Detect which cell encompasses the target text, then output its (X, Y) center coordinate. 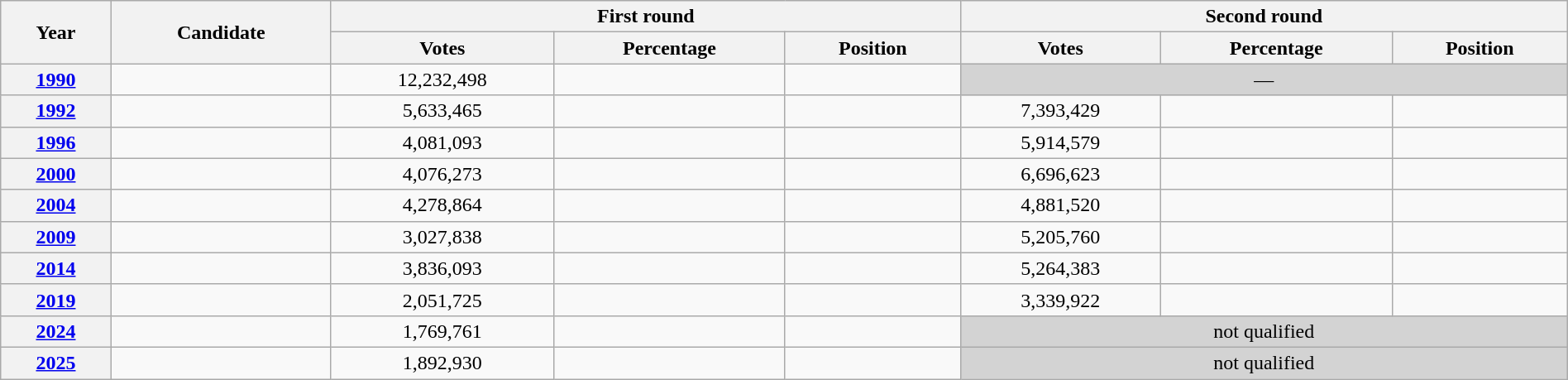
4,076,273 (442, 174)
2019 (56, 300)
3,836,093 (442, 268)
5,633,465 (442, 111)
2024 (56, 331)
5,914,579 (1060, 142)
12,232,498 (442, 79)
2,051,725 (442, 300)
1,892,930 (442, 363)
2025 (56, 363)
4,278,864 (442, 205)
First round (645, 17)
4,881,520 (1060, 205)
— (1264, 79)
1996 (56, 142)
2000 (56, 174)
1990 (56, 79)
Year (56, 32)
3,027,838 (442, 237)
1992 (56, 111)
3,339,922 (1060, 300)
Second round (1264, 17)
7,393,429 (1060, 111)
1,769,761 (442, 331)
2009 (56, 237)
6,696,623 (1060, 174)
2004 (56, 205)
2014 (56, 268)
Candidate (221, 32)
4,081,093 (442, 142)
5,205,760 (1060, 237)
5,264,383 (1060, 268)
